Detect which cell encompasses the target text, then output its (X, Y) center coordinate. 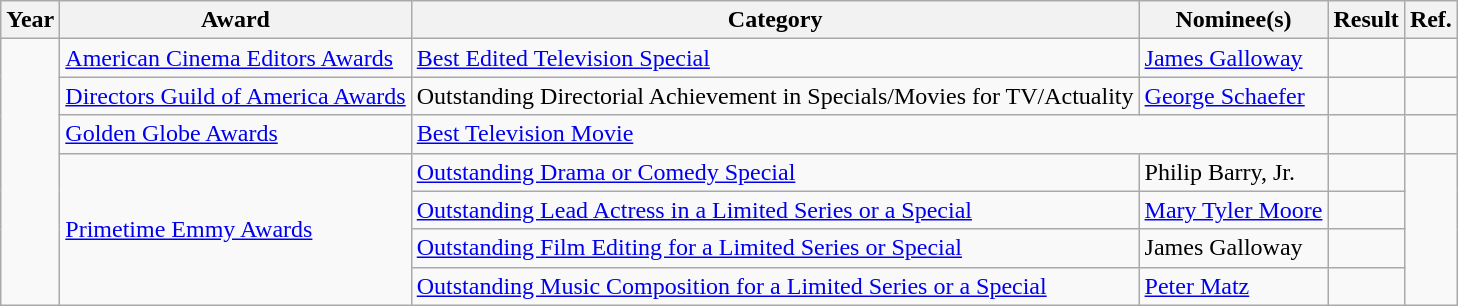
Nominee(s) (1234, 20)
Outstanding Music Composition for a Limited Series or a Special (775, 286)
Best Edited Television Special (775, 58)
Primetime Emmy Awards (236, 229)
Outstanding Film Editing for a Limited Series or Special (775, 248)
Category (775, 20)
Mary Tyler Moore (1234, 210)
Result (1366, 20)
Outstanding Lead Actress in a Limited Series or a Special (775, 210)
Ref. (1430, 20)
Peter Matz (1234, 286)
Award (236, 20)
Year (30, 20)
Philip Barry, Jr. (1234, 172)
Outstanding Drama or Comedy Special (775, 172)
George Schaefer (1234, 96)
Outstanding Directorial Achievement in Specials/Movies for TV/Actuality (775, 96)
Best Television Movie (870, 134)
Golden Globe Awards (236, 134)
American Cinema Editors Awards (236, 58)
Directors Guild of America Awards (236, 96)
